Determine the [x, y] coordinate at the center of the cell enclosing the given text.  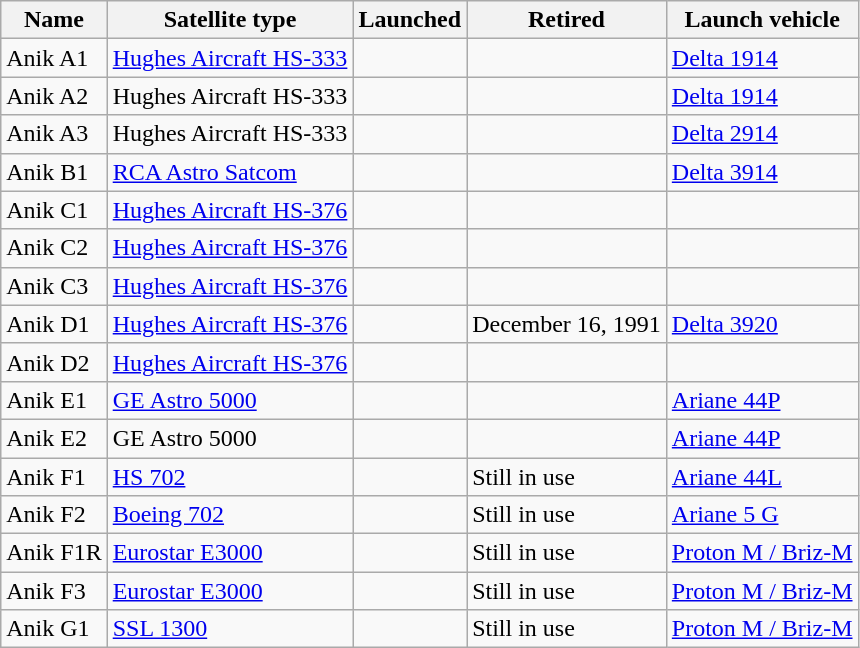
Ariane 44L [762, 477]
SSL 1300 [230, 629]
Delta 3914 [762, 172]
Anik D1 [54, 324]
Satellite type [230, 20]
Boeing 702 [230, 515]
Anik F2 [54, 515]
Anik F1 [54, 477]
Anik A2 [54, 96]
HS 702 [230, 477]
Anik F1R [54, 553]
Anik A3 [54, 134]
Delta 2914 [762, 134]
Anik D2 [54, 362]
Anik E1 [54, 400]
Ariane 5 G [762, 515]
Anik A1 [54, 58]
Launch vehicle [762, 20]
Retired [567, 20]
Name [54, 20]
Anik F3 [54, 591]
Anik C3 [54, 286]
Anik G1 [54, 629]
RCA Astro Satcom [230, 172]
December 16, 1991 [567, 324]
Anik C2 [54, 248]
Launched [410, 20]
Anik B1 [54, 172]
Delta 3920 [762, 324]
Anik C1 [54, 210]
Anik E2 [54, 438]
